Extract the (X, Y) coordinate from the center of the cell holding the provided text.  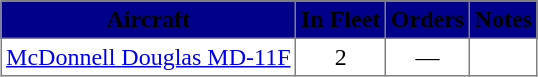
Orders (428, 20)
Notes (503, 20)
Aircraft (148, 20)
2 (341, 57)
— (428, 57)
McDonnell Douglas MD-11F (148, 57)
In Fleet (341, 20)
